Find where the given text appears and provide that cell's center as [X, Y] coordinate. 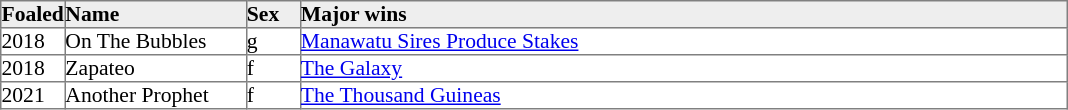
Manawatu Sires Produce Stakes [683, 42]
Major wins [683, 14]
2021 [33, 96]
On The Bubbles [156, 42]
Another Prophet [156, 96]
The Thousand Guineas [683, 96]
The Galaxy [683, 68]
Name [156, 14]
Sex [273, 14]
Zapateo [156, 68]
Foaled [33, 14]
g [273, 42]
